Pinpoint the cell where the given text exists, returning its (X, Y) midpoint coordinate. 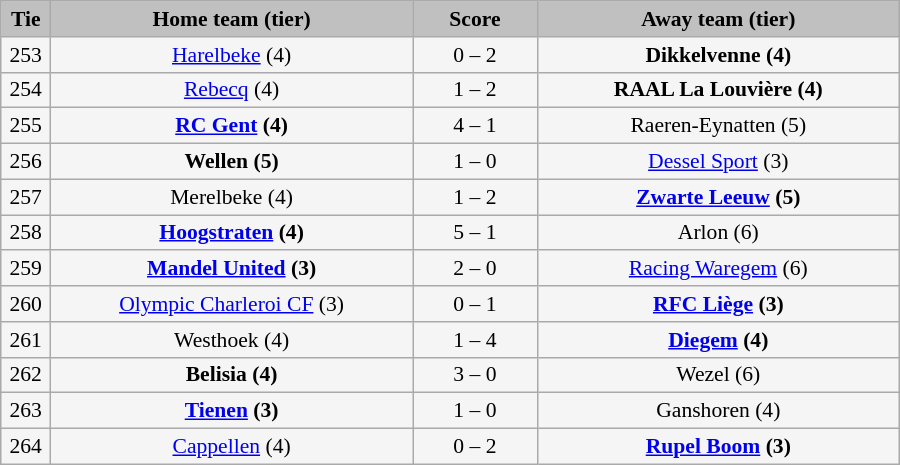
Diegem (4) (718, 340)
2 – 0 (476, 269)
263 (26, 411)
257 (26, 197)
Olympic Charleroi CF (3) (232, 304)
Ganshoren (4) (718, 411)
5 – 1 (476, 233)
Cappellen (4) (232, 447)
Rebecq (4) (232, 90)
Hoogstraten (4) (232, 233)
264 (26, 447)
RFC Liège (3) (718, 304)
Wezel (6) (718, 375)
260 (26, 304)
Racing Waregem (6) (718, 269)
Mandel United (3) (232, 269)
259 (26, 269)
1 – 4 (476, 340)
254 (26, 90)
255 (26, 126)
261 (26, 340)
Away team (tier) (718, 19)
256 (26, 162)
Arlon (6) (718, 233)
258 (26, 233)
4 – 1 (476, 126)
Rupel Boom (3) (718, 447)
Score (476, 19)
0 – 1 (476, 304)
Raeren-Eynatten (5) (718, 126)
Westhoek (4) (232, 340)
RAAL La Louvière (4) (718, 90)
Zwarte Leeuw (5) (718, 197)
Home team (tier) (232, 19)
Dikkelvenne (4) (718, 55)
Tienen (3) (232, 411)
262 (26, 375)
Dessel Sport (3) (718, 162)
253 (26, 55)
Tie (26, 19)
Wellen (5) (232, 162)
3 – 0 (476, 375)
Harelbeke (4) (232, 55)
Merelbeke (4) (232, 197)
RC Gent (4) (232, 126)
Belisia (4) (232, 375)
